Capture the cell that displays the provided text and extract its (x, y) central coordinate. 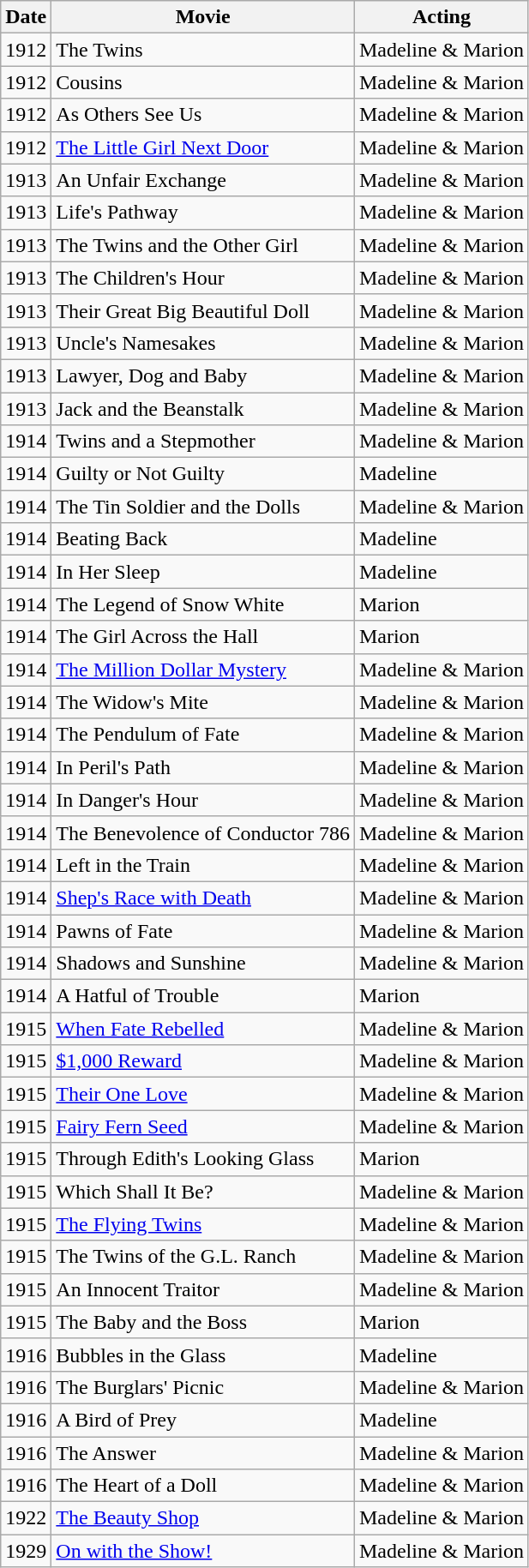
The Children's Hour (203, 278)
In Peril's Path (203, 767)
Fairy Fern Seed (203, 1126)
The Widow's Mite (203, 702)
The Twins of the G.L. Ranch (203, 1257)
The Baby and the Boss (203, 1322)
The Tin Soldier and the Dolls (203, 507)
As Others See Us (203, 115)
A Hatful of Trouble (203, 996)
Their One Love (203, 1094)
The Legend of Snow White (203, 604)
The Flying Twins (203, 1224)
Shep's Race with Death (203, 898)
Life's Pathway (203, 213)
The Little Girl Next Door (203, 147)
Bubbles in the Glass (203, 1355)
An Innocent Traitor (203, 1289)
Lawyer, Dog and Baby (203, 375)
Which Shall It Be? (203, 1192)
Guilty or Not Guilty (203, 474)
Date (26, 17)
The Beauty Shop (203, 1518)
The Heart of a Doll (203, 1486)
Uncle's Namesakes (203, 343)
Shadows and Sunshine (203, 964)
Twins and a Stepmother (203, 442)
When Fate Rebelled (203, 1029)
Jack and the Beanstalk (203, 409)
Cousins (203, 82)
The Answer (203, 1453)
1929 (26, 1551)
In Her Sleep (203, 572)
The Pendulum of Fate (203, 735)
On with the Show! (203, 1551)
A Bird of Prey (203, 1420)
Acting (441, 17)
$1,000 Reward (203, 1061)
Their Great Big Beautiful Doll (203, 310)
The Burglars' Picnic (203, 1387)
The Twins and the Other Girl (203, 245)
In Danger's Hour (203, 800)
The Girl Across the Hall (203, 637)
Through Edith's Looking Glass (203, 1159)
Beating Back (203, 539)
1922 (26, 1518)
The Twins (203, 50)
An Unfair Exchange (203, 180)
Movie (203, 17)
Pawns of Fate (203, 930)
Left in the Train (203, 865)
The Benevolence of Conductor 786 (203, 832)
The Million Dollar Mystery (203, 670)
